Identify which cell holds the provided text, then report its [x, y] central coordinate. 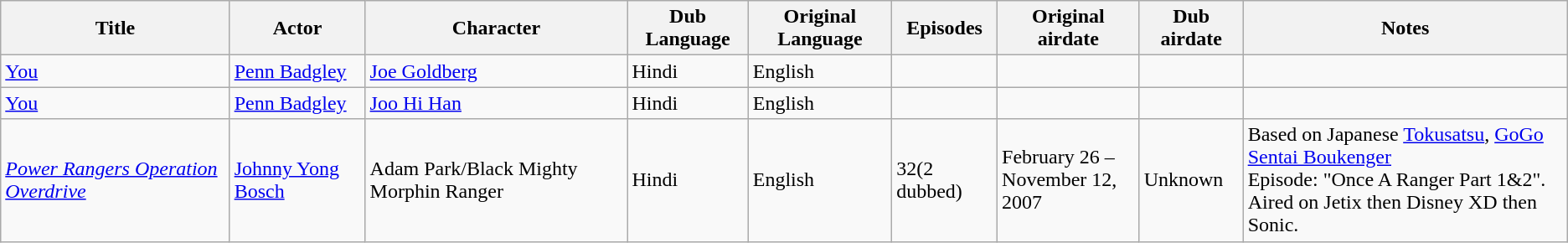
Actor [297, 28]
Original Language [819, 28]
Johnny Yong Bosch [297, 180]
Title [116, 28]
Based on Japanese Tokusatsu, GoGo Sentai BoukengerEpisode: "Once A Ranger Part 1&2".Aired on Jetix then Disney XD then Sonic. [1406, 180]
Adam Park/Black Mighty Morphin Ranger [496, 180]
Unknown [1191, 180]
February 26 –November 12, 2007 [1069, 180]
Episodes [945, 28]
Character [496, 28]
Joe Goldberg [496, 71]
Original airdate [1069, 28]
32(2 dubbed) [945, 180]
Dub Language [688, 28]
Dub airdate [1191, 28]
Notes [1406, 28]
Power Rangers Operation Overdrive [116, 180]
Joo Hi Han [496, 103]
